Capture the cell that displays the provided text and extract its (X, Y) central coordinate. 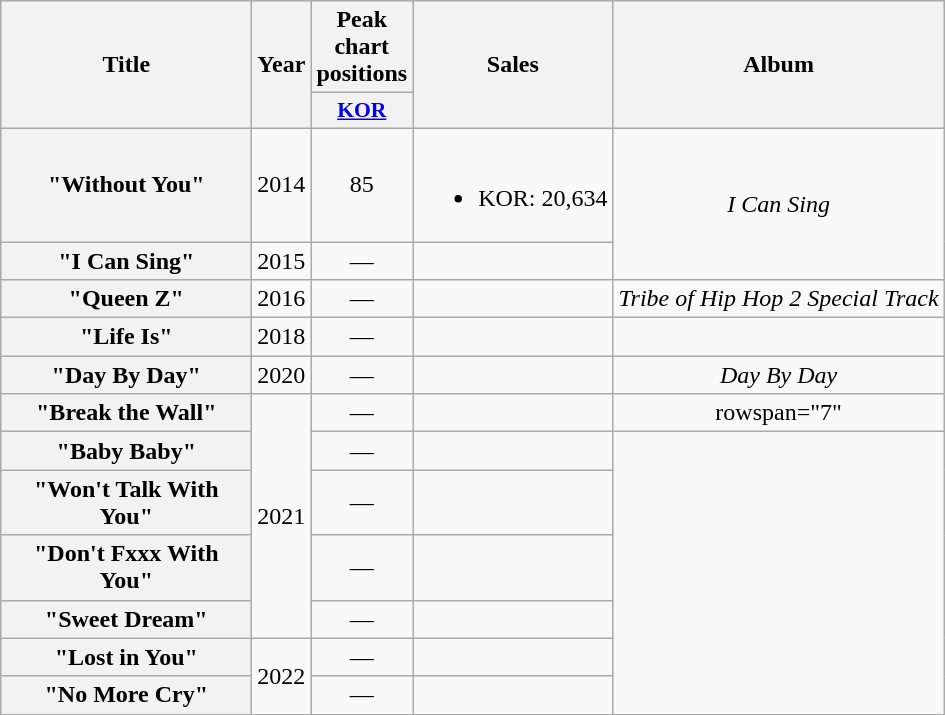
2020 (282, 375)
Day By Day (778, 375)
"Don't Fxxx With You" (126, 568)
2015 (282, 261)
"Life Is" (126, 337)
85 (362, 184)
Sales (513, 65)
"No More Cry" (126, 695)
"Queen Z" (126, 299)
2022 (282, 676)
"Day By Day" (126, 375)
"Baby Baby" (126, 451)
Album (778, 65)
2014 (282, 184)
Title (126, 65)
Tribe of Hip Hop 2 Special Track (778, 299)
"Lost in You" (126, 657)
Year (282, 65)
KOR (362, 111)
"I Can Sing" (126, 261)
2021 (282, 516)
rowspan="7" (778, 413)
"Without You" (126, 184)
KOR: 20,634 (513, 184)
2016 (282, 299)
Peak chart positions (362, 47)
"Won't Talk With You" (126, 502)
"Break the Wall" (126, 413)
"Sweet Dream" (126, 619)
2018 (282, 337)
I Can Sing (778, 204)
